Locate the cell with the specified text and output its (X, Y) center coordinate. 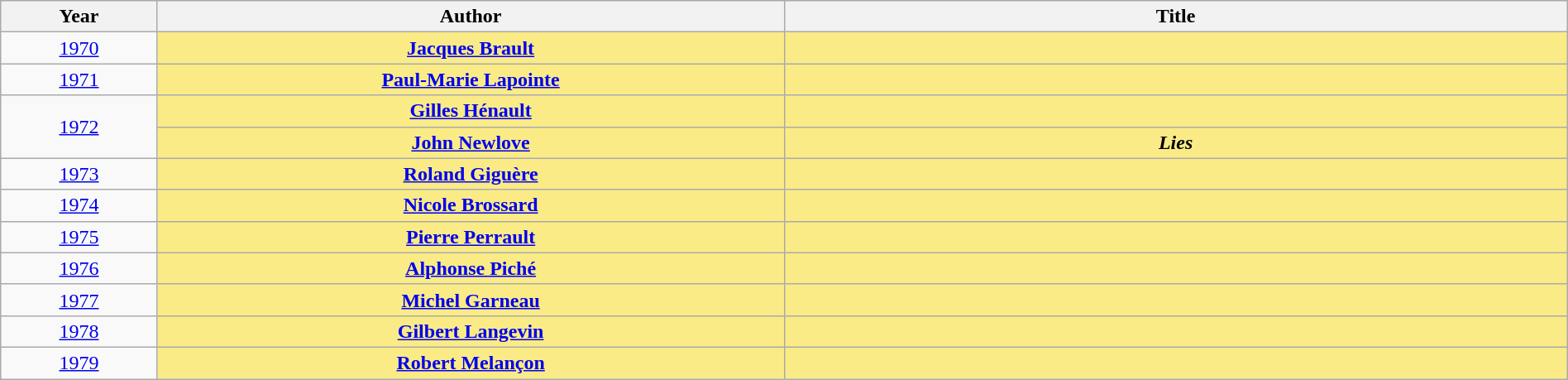
Alphonse Piché (471, 268)
1975 (79, 237)
1974 (79, 205)
Title (1176, 17)
1973 (79, 174)
1976 (79, 268)
1979 (79, 363)
Michel Garneau (471, 300)
Robert Melançon (471, 363)
Nicole Brossard (471, 205)
Jacques Brault (471, 48)
1972 (79, 127)
1971 (79, 79)
Pierre Perrault (471, 237)
Roland Giguère (471, 174)
John Newlove (471, 142)
Gilles Hénault (471, 111)
1977 (79, 300)
Author (471, 17)
Gilbert Langevin (471, 331)
Paul-Marie Lapointe (471, 79)
Lies (1176, 142)
Year (79, 17)
1978 (79, 331)
1970 (79, 48)
